From the cell containing the given text, extract its center point as [X, Y] coordinate. 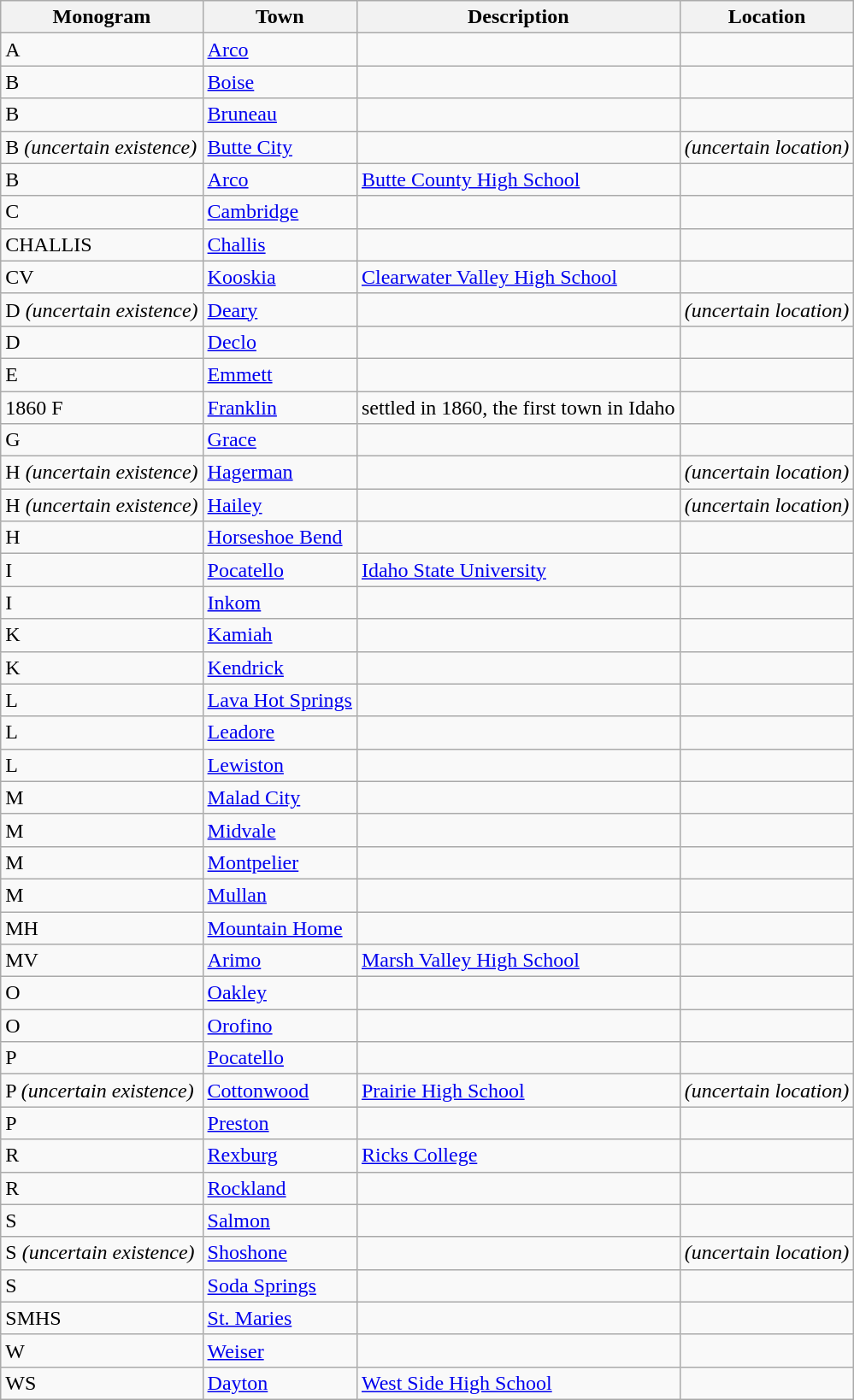
settled in 1860, the first town in Idaho [518, 408]
MV [102, 961]
SMHS [102, 1318]
Description [518, 17]
Dayton [280, 1383]
Emmett [280, 374]
Challis [280, 244]
Horseshoe Bend [280, 538]
P (uncertain existence) [102, 1091]
Ricks College [518, 1156]
Shoshone [280, 1253]
Soda Springs [280, 1285]
Mountain Home [280, 927]
C [102, 212]
Mullan [280, 895]
Arimo [280, 961]
Bruneau [280, 115]
Idaho State University [518, 570]
Cambridge [280, 212]
Location [767, 17]
Butte City [280, 147]
Butte County High School [518, 179]
WS [102, 1383]
MH [102, 927]
Declo [280, 342]
A [102, 50]
Boise [280, 82]
Franklin [280, 408]
Malad City [280, 797]
Lava Hot Springs [280, 700]
G [102, 440]
Monogram [102, 17]
W [102, 1350]
Salmon [280, 1221]
D (uncertain existence) [102, 309]
B (uncertain existence) [102, 147]
Lewiston [280, 765]
Deary [280, 309]
Preston [280, 1123]
Inkom [280, 603]
1860 F [102, 408]
Grace [280, 440]
St. Maries [280, 1318]
D [102, 342]
Clearwater Valley High School [518, 277]
Oakley [280, 993]
Rexburg [280, 1156]
CV [102, 277]
Hailey [280, 505]
Cottonwood [280, 1091]
H [102, 538]
Kamiah [280, 635]
Midvale [280, 830]
Weiser [280, 1350]
Hagerman [280, 473]
S (uncertain existence) [102, 1253]
Marsh Valley High School [518, 961]
Kooskia [280, 277]
West Side High School [518, 1383]
CHALLIS [102, 244]
Rockland [280, 1188]
Leadore [280, 732]
Prairie High School [518, 1091]
Montpelier [280, 862]
E [102, 374]
Kendrick [280, 668]
Orofino [280, 1026]
Town [280, 17]
